From the cell containing the given text, extract its center point as [x, y] coordinate. 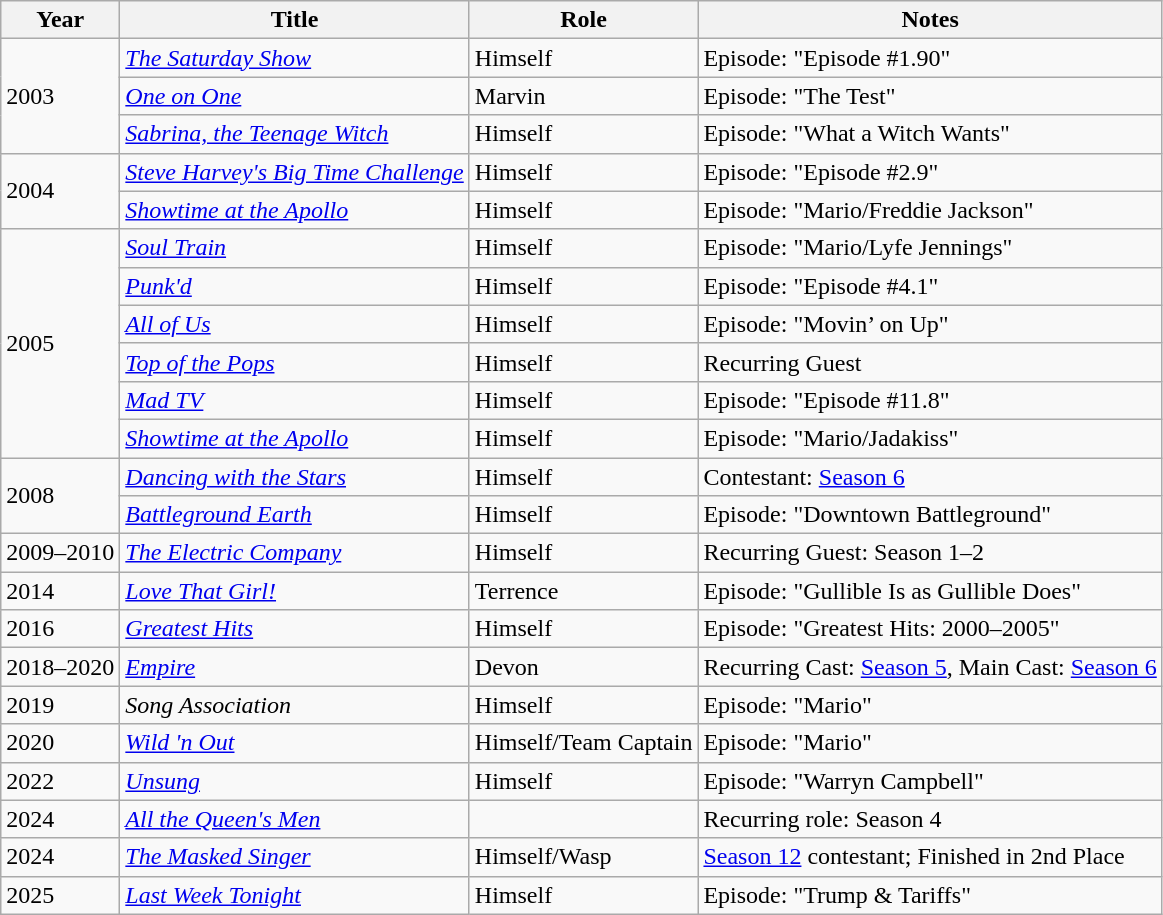
2018–2020 [60, 667]
Recurring role: Season 4 [930, 819]
Soul Train [294, 248]
Episode: "Trump & Tariffs" [930, 895]
Greatest Hits [294, 629]
Unsung [294, 781]
The Electric Company [294, 553]
Empire [294, 667]
2008 [60, 496]
Battleground Earth [294, 515]
One on One [294, 96]
Himself/Team Captain [584, 743]
Title [294, 20]
2020 [60, 743]
2005 [60, 343]
2009–2010 [60, 553]
Recurring Cast: Season 5, Main Cast: Season 6 [930, 667]
Episode: "Warryn Campbell" [930, 781]
Mad TV [294, 400]
Episode: "What a Witch Wants" [930, 134]
2019 [60, 705]
Love That Girl! [294, 591]
Contestant: Season 6 [930, 477]
Season 12 contestant; Finished in 2nd Place [930, 857]
Top of the Pops [294, 362]
Episode: "Mario/Freddie Jackson" [930, 210]
The Masked Singer [294, 857]
Episode: "Mario/Jadakiss" [930, 438]
Episode: "Greatest Hits: 2000–2005" [930, 629]
Episode: "Mario/Lyfe Jennings" [930, 248]
Episode: "The Test" [930, 96]
Dancing with the Stars [294, 477]
2004 [60, 191]
2025 [60, 895]
2014 [60, 591]
Devon [584, 667]
Episode: "Episode #11.8" [930, 400]
Song Association [294, 705]
The Saturday Show [294, 58]
Episode: "Episode #4.1" [930, 286]
Sabrina, the Teenage Witch [294, 134]
2016 [60, 629]
Episode: "Downtown Battleground" [930, 515]
Recurring Guest: Season 1–2 [930, 553]
Punk'd [294, 286]
Himself/Wasp [584, 857]
Marvin [584, 96]
Last Week Tonight [294, 895]
All of Us [294, 324]
Episode: "Movin’ on Up" [930, 324]
Steve Harvey's Big Time Challenge [294, 172]
Role [584, 20]
Episode: "Episode #1.90" [930, 58]
All the Queen's Men [294, 819]
Recurring Guest [930, 362]
Year [60, 20]
Terrence [584, 591]
2003 [60, 96]
Episode: "Episode #2.9" [930, 172]
2022 [60, 781]
Wild 'n Out [294, 743]
Notes [930, 20]
Episode: "Gullible Is as Gullible Does" [930, 591]
